Locate the cell with the specified text and output its (x, y) center coordinate. 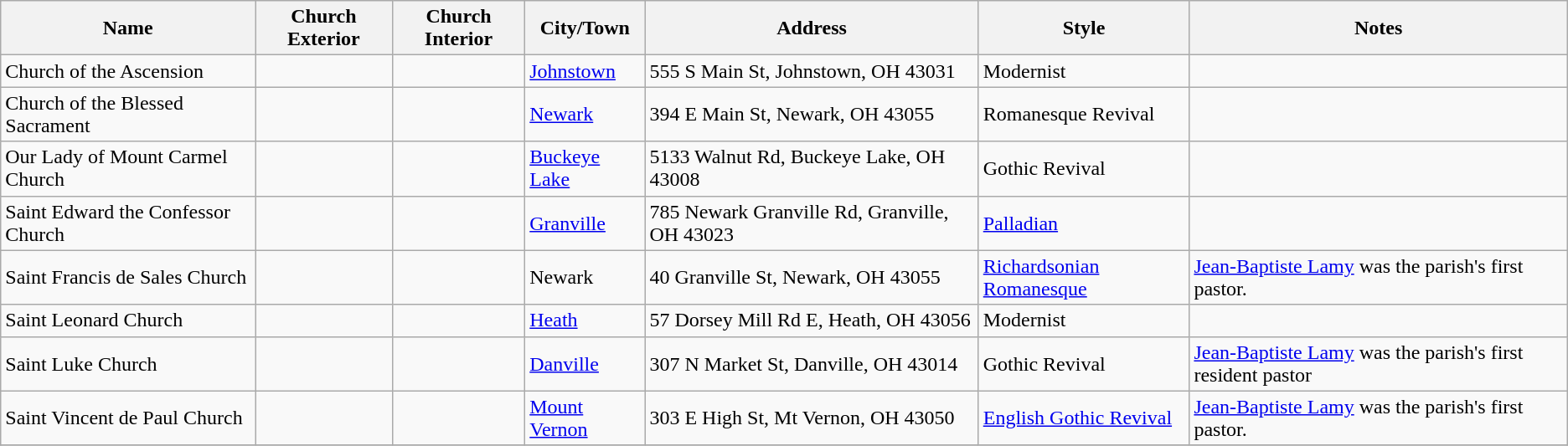
Our Lady of Mount Carmel Church (128, 169)
Address (812, 28)
Saint Luke Church (128, 363)
5133 Walnut Rd, Buckeye Lake, OH 43008 (812, 169)
Saint Edward the Confessor Church (128, 223)
Notes (1379, 28)
394 E Main St, Newark, OH 43055 (812, 114)
Church Interior (458, 28)
Richardsonian Romanesque (1084, 278)
Name (128, 28)
Saint Vincent de Paul Church (128, 418)
Romanesque Revival (1084, 114)
40 Granville St, Newark, OH 43055 (812, 278)
Style (1084, 28)
Buckeye Lake (585, 169)
Heath (585, 320)
Saint Francis de Sales Church (128, 278)
Saint Leonard Church (128, 320)
Palladian (1084, 223)
Church Exterior (323, 28)
Jean-Baptiste Lamy was the parish's first resident pastor (1379, 363)
Danville (585, 363)
57 Dorsey Mill Rd E, Heath, OH 43056 (812, 320)
555 S Main St, Johnstown, OH 43031 (812, 71)
Granville (585, 223)
English Gothic Revival (1084, 418)
307 N Market St, Danville, OH 43014 (812, 363)
Church of the Ascension (128, 71)
785 Newark Granville Rd, Granville, OH 43023 (812, 223)
Mount Vernon (585, 418)
303 E High St, Mt Vernon, OH 43050 (812, 418)
Church of the Blessed Sacrament (128, 114)
Johnstown (585, 71)
City/Town (585, 28)
